Identify which cell holds the provided text, then report its (X, Y) central coordinate. 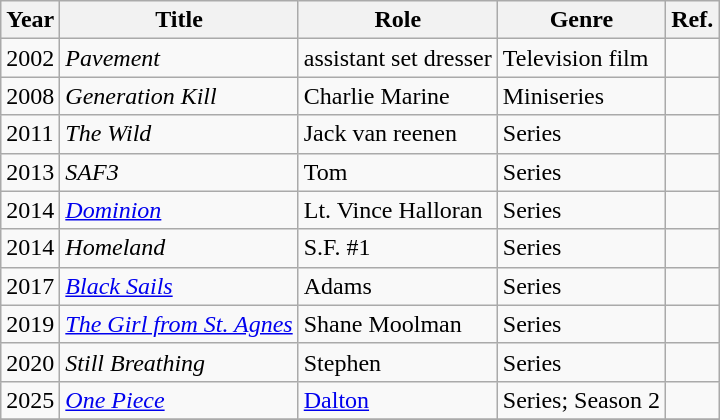
Stephen (398, 362)
The Girl from St. Agnes (179, 324)
The Wild (179, 134)
Ref. (692, 20)
Series; Season 2 (581, 400)
S.F. #1 (398, 248)
2002 (30, 58)
2013 (30, 172)
Adams (398, 286)
assistant set dresser (398, 58)
Year (30, 20)
Role (398, 20)
Genre (581, 20)
2020 (30, 362)
Generation Kill (179, 96)
Black Sails (179, 286)
2019 (30, 324)
Jack van reenen (398, 134)
Dalton (398, 400)
Lt. Vince Halloran (398, 210)
Pavement (179, 58)
2017 (30, 286)
Tom (398, 172)
Title (179, 20)
Still Breathing (179, 362)
SAF3 (179, 172)
Television film (581, 58)
Dominion (179, 210)
2011 (30, 134)
One Piece (179, 400)
2025 (30, 400)
Miniseries (581, 96)
Homeland (179, 248)
Charlie Marine (398, 96)
Shane Moolman (398, 324)
2008 (30, 96)
